Capture the cell that displays the provided text and extract its [x, y] central coordinate. 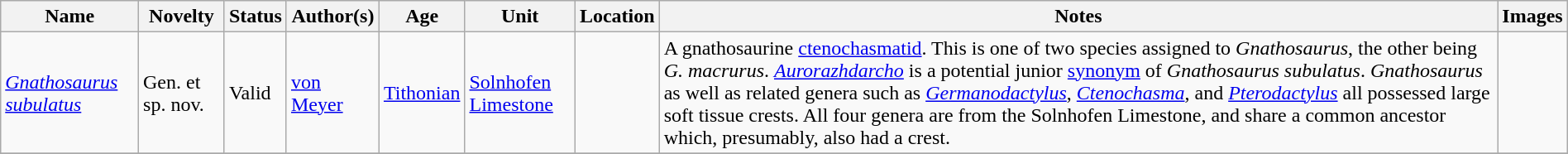
Unit [519, 17]
Status [255, 17]
Notes [1078, 17]
Tithonian [422, 93]
Name [69, 17]
Author(s) [332, 17]
von Meyer [332, 93]
Gen. et sp. nov. [182, 93]
Gnathosaurus subulatus [69, 93]
Novelty [182, 17]
Solnhofen Limestone [519, 93]
Images [1532, 17]
Location [617, 17]
Age [422, 17]
Valid [255, 93]
